From the cell containing the given text, extract its center point as [X, Y] coordinate. 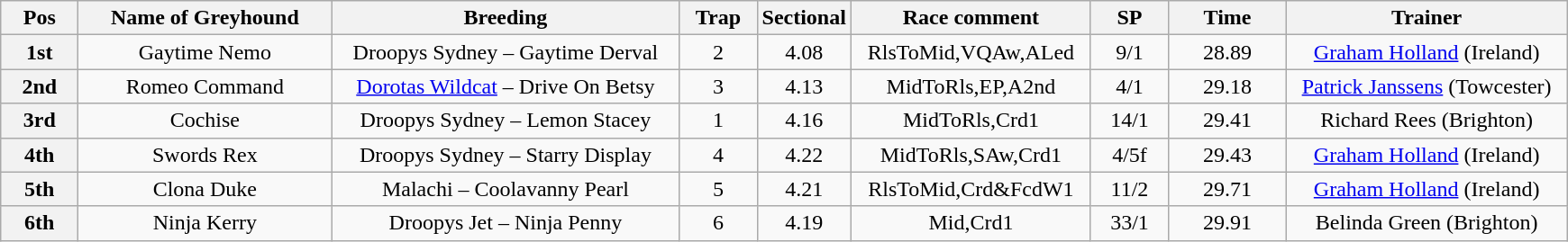
6 [718, 223]
Cochise [205, 121]
Trainer [1427, 18]
4.16 [804, 121]
4/5f [1129, 155]
2 [718, 52]
Malachi – Coolavanny Pearl [506, 189]
4 [718, 155]
Ninja Kerry [205, 223]
MidToRls,EP,A2nd [971, 86]
29.91 [1227, 223]
4.22 [804, 155]
9/1 [1129, 52]
4.19 [804, 223]
4.21 [804, 189]
MidToRls,SAw,Crd1 [971, 155]
4.13 [804, 86]
29.41 [1227, 121]
Breeding [506, 18]
2nd [40, 86]
RlsToMid,Crd&FcdW1 [971, 189]
29.43 [1227, 155]
29.71 [1227, 189]
Droopys Sydney – Gaytime Derval [506, 52]
3 [718, 86]
1st [40, 52]
Belinda Green (Brighton) [1427, 223]
28.89 [1227, 52]
5 [718, 189]
4/1 [1129, 86]
Pos [40, 18]
4.08 [804, 52]
Mid,Crd1 [971, 223]
SP [1129, 18]
Droopys Sydney – Lemon Stacey [506, 121]
Time [1227, 18]
Name of Greyhound [205, 18]
Romeo Command [205, 86]
5th [40, 189]
MidToRls,Crd1 [971, 121]
11/2 [1129, 189]
Droopys Jet – Ninja Penny [506, 223]
3rd [40, 121]
4th [40, 155]
Dorotas Wildcat – Drive On Betsy [506, 86]
14/1 [1129, 121]
33/1 [1129, 223]
Patrick Janssens (Towcester) [1427, 86]
Trap [718, 18]
Race comment [971, 18]
Gaytime Nemo [205, 52]
Swords Rex [205, 155]
Droopys Sydney – Starry Display [506, 155]
Sectional [804, 18]
29.18 [1227, 86]
6th [40, 223]
1 [718, 121]
RlsToMid,VQAw,ALed [971, 52]
Richard Rees (Brighton) [1427, 121]
Clona Duke [205, 189]
